Extract the [x, y] coordinate from the center of the cell holding the provided text.  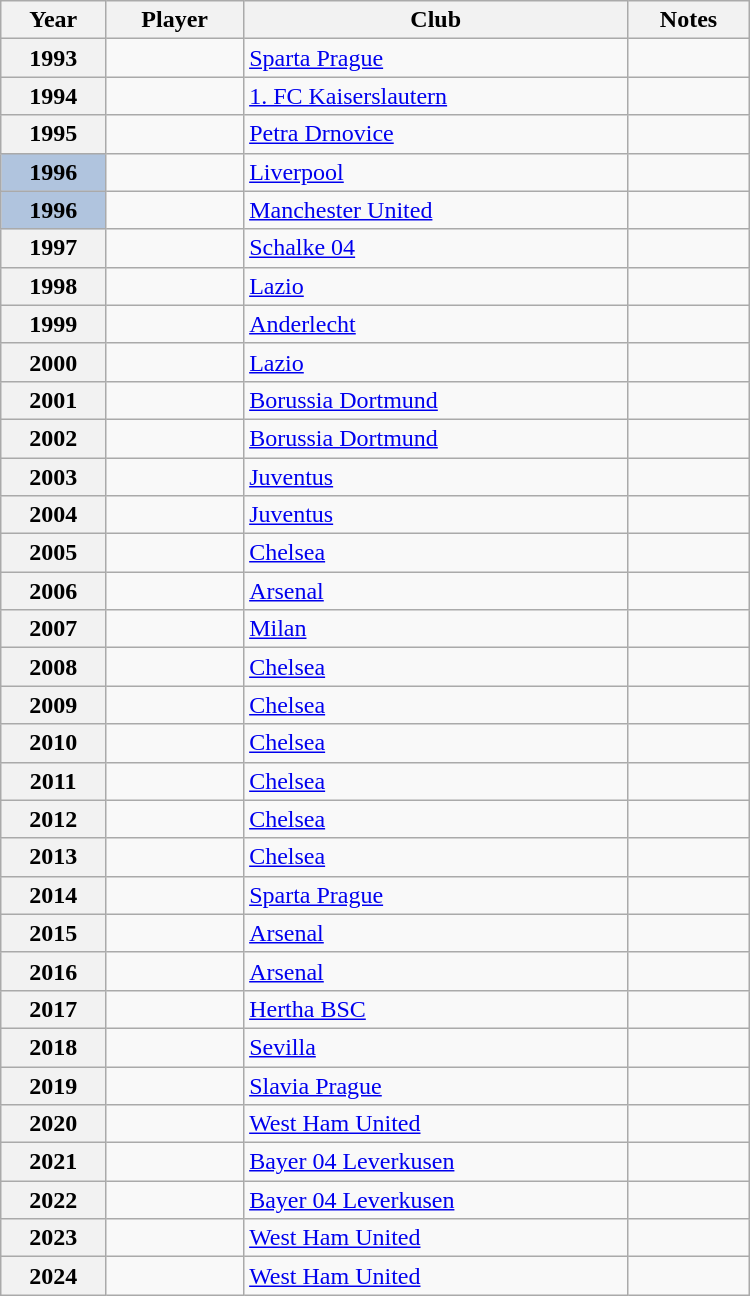
2010 [54, 743]
Hertha BSC [436, 1009]
2011 [54, 781]
2023 [54, 1238]
1993 [54, 58]
2001 [54, 400]
2020 [54, 1124]
2022 [54, 1200]
1994 [54, 96]
1999 [54, 324]
2009 [54, 705]
2005 [54, 553]
2024 [54, 1276]
2013 [54, 857]
2000 [54, 362]
2003 [54, 477]
2004 [54, 515]
1998 [54, 286]
2014 [54, 895]
1. FC Kaiserslautern [436, 96]
2012 [54, 819]
Anderlecht [436, 324]
Liverpool [436, 172]
2017 [54, 1009]
Manchester United [436, 210]
2006 [54, 591]
2018 [54, 1047]
Year [54, 20]
2008 [54, 667]
2016 [54, 971]
Sevilla [436, 1047]
1995 [54, 134]
Petra Drnovice [436, 134]
Club [436, 20]
Player [175, 20]
Schalke 04 [436, 248]
2002 [54, 438]
Milan [436, 629]
2007 [54, 629]
2021 [54, 1162]
Slavia Prague [436, 1085]
2019 [54, 1085]
Notes [688, 20]
2015 [54, 933]
1997 [54, 248]
